Return the [x, y] coordinate for the center point of the cell that contains the specified text.  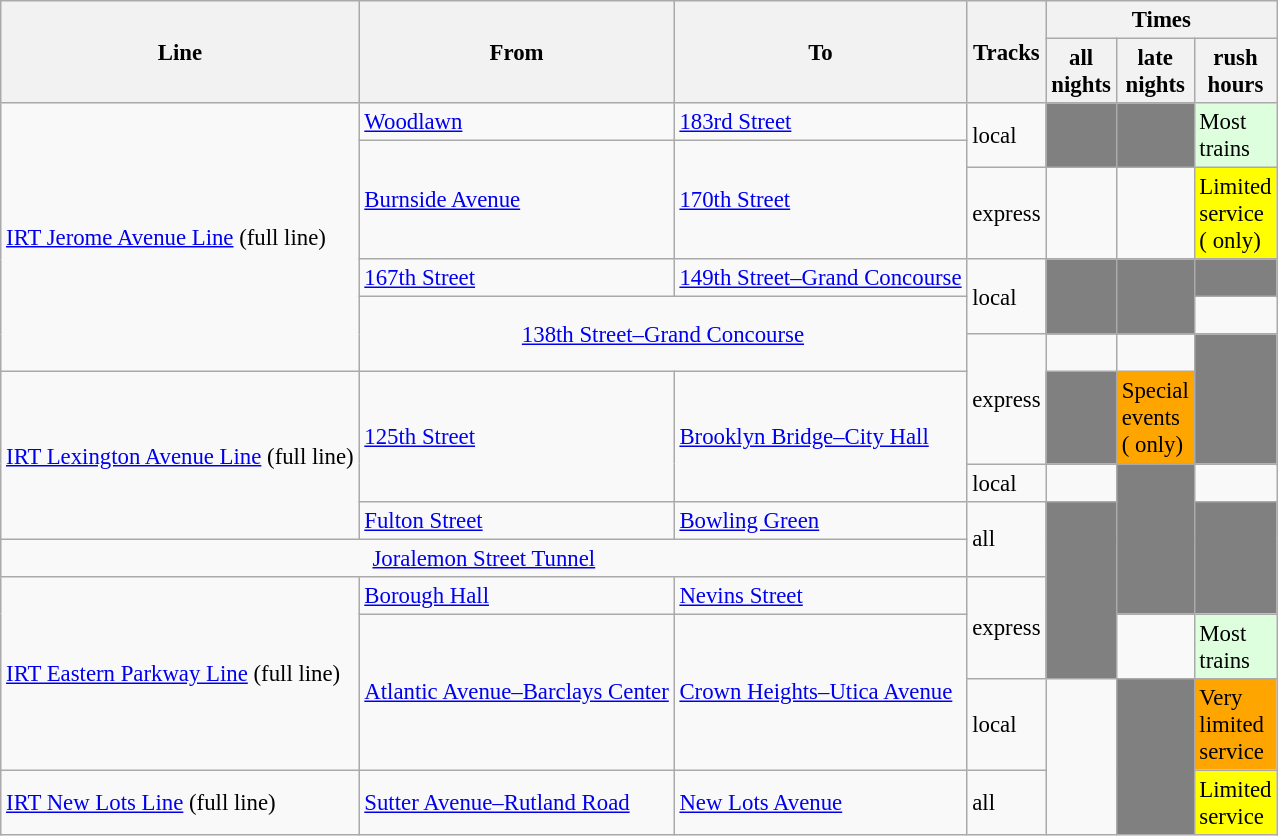
IRT Eastern Parkway Line (full line) [180, 673]
IRT Jerome Avenue Line (full line) [180, 238]
Atlantic Avenue–Barclays Center [516, 692]
From [516, 52]
Nevins Street [820, 595]
Borough Hall [516, 595]
Very limited service [1236, 725]
Times [1162, 20]
all nights [1082, 72]
125th Street [516, 436]
Limited service ( only) [1236, 214]
Woodlawn [516, 122]
Bowling Green [820, 520]
To [820, 52]
Line [180, 52]
New Lots Avenue [820, 802]
Crown Heights–Utica Avenue [820, 692]
Burnside Avenue [516, 200]
138th Street–Grand Concourse [663, 334]
Brooklyn Bridge–City Hall [820, 436]
183rd Street [820, 122]
Special events ( only) [1155, 418]
IRT Lexington Avenue Line (full line) [180, 456]
IRT New Lots Line (full line) [180, 802]
149th Street–Grand Concourse [820, 278]
167th Street [516, 278]
Tracks [1006, 52]
170th Street [820, 200]
rush hours [1236, 72]
Limited service [1236, 802]
Fulton Street [516, 520]
Sutter Avenue–Rutland Road [516, 802]
Joralemon Street Tunnel [484, 558]
late nights [1155, 72]
